Locate the cell with the specified text and output its (X, Y) center coordinate. 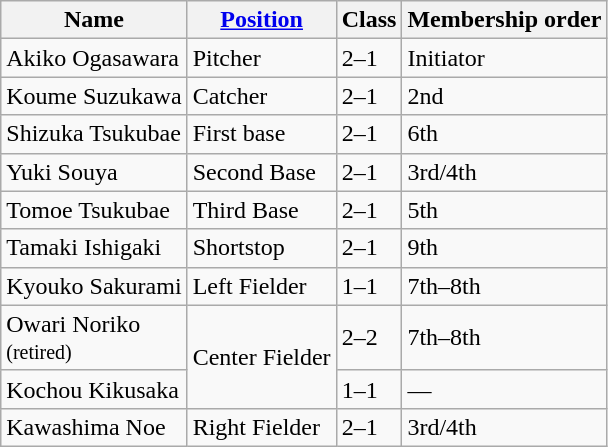
— (504, 389)
Catcher (262, 96)
Membership order (504, 20)
5th (504, 210)
Akiko Ogasawara (94, 58)
Second Base (262, 172)
Right Fielder (262, 427)
Kawashima Noe (94, 427)
Kyouko Sakurami (94, 286)
6th (504, 134)
Shizuka Tsukubae (94, 134)
Center Fielder (262, 356)
Initiator (504, 58)
Owari Noriko(retired) (94, 338)
Third Base (262, 210)
Name (94, 20)
Yuki Souya (94, 172)
Tamaki Ishigaki (94, 248)
Tomoe Tsukubae (94, 210)
Koume Suzukawa (94, 96)
Left Fielder (262, 286)
2nd (504, 96)
2–2 (369, 338)
Kochou Kikusaka (94, 389)
Pitcher (262, 58)
First base (262, 134)
Position (262, 20)
Class (369, 20)
Shortstop (262, 248)
9th (504, 248)
